Output the (x, y) coordinate of the center of the cell containing the given text.  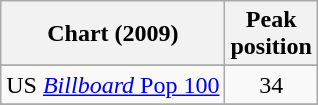
Chart (2009) (113, 34)
Peakposition (271, 34)
34 (271, 85)
US Billboard Pop 100 (113, 85)
